For the text-containing cell, return its midpoint in (X, Y) coordinate format. 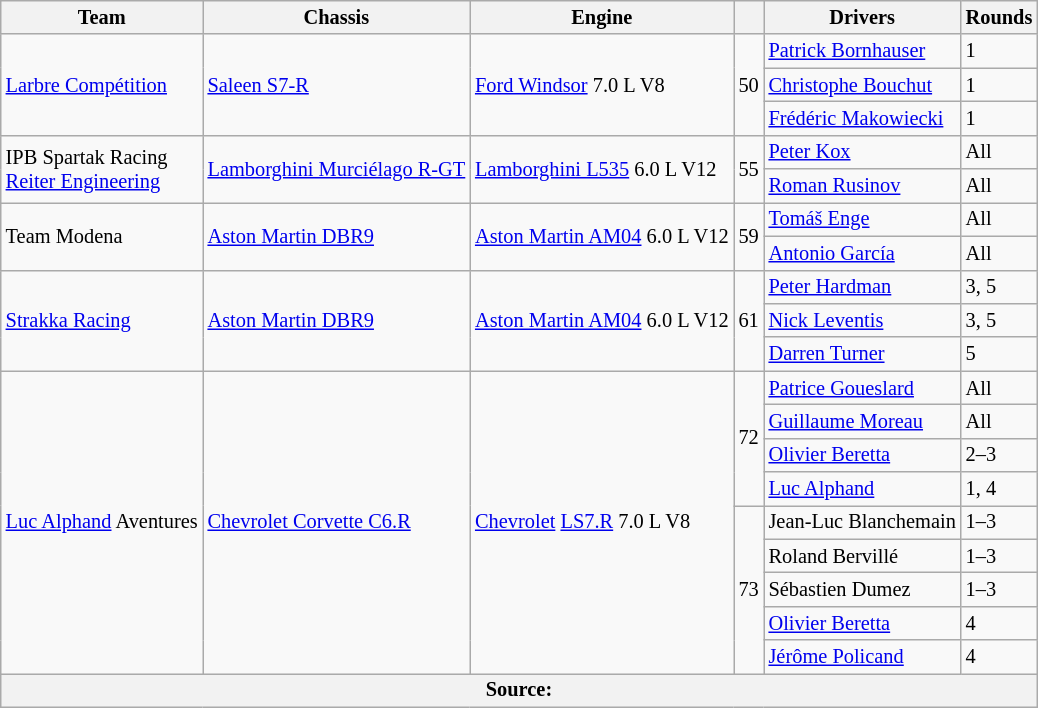
Peter Kox (862, 152)
Luc Alphand Aventures (102, 522)
Lamborghini Murciélago R-GT (337, 168)
1, 4 (1000, 489)
Saleen S7-R (337, 84)
59 (749, 236)
Strakka Racing (102, 320)
Roland Bervillé (862, 556)
5 (1000, 354)
50 (749, 84)
IPB Spartak Racing Reiter Engineering (102, 168)
Patrick Bornhauser (862, 51)
2–3 (1000, 455)
Team Modena (102, 236)
Frédéric Makowiecki (862, 118)
73 (749, 589)
Jean-Luc Blanchemain (862, 522)
Team (102, 17)
Rounds (1000, 17)
Patrice Goueslard (862, 388)
Antonio García (862, 253)
Larbre Compétition (102, 84)
Source: (519, 690)
Roman Rusinov (862, 186)
Ford Windsor 7.0 L V8 (602, 84)
Luc Alphand (862, 489)
Tomáš Enge (862, 219)
Darren Turner (862, 354)
Engine (602, 17)
61 (749, 320)
55 (749, 168)
Chevrolet Corvette C6.R (337, 522)
Jérôme Policand (862, 657)
Chevrolet LS7.R 7.0 L V8 (602, 522)
Guillaume Moreau (862, 421)
Sébastien Dumez (862, 589)
Peter Hardman (862, 287)
Drivers (862, 17)
Chassis (337, 17)
Lamborghini L535 6.0 L V12 (602, 168)
Nick Leventis (862, 320)
72 (749, 438)
Christophe Bouchut (862, 85)
